Return the (x, y) coordinate for the center point of the cell that contains the specified text.  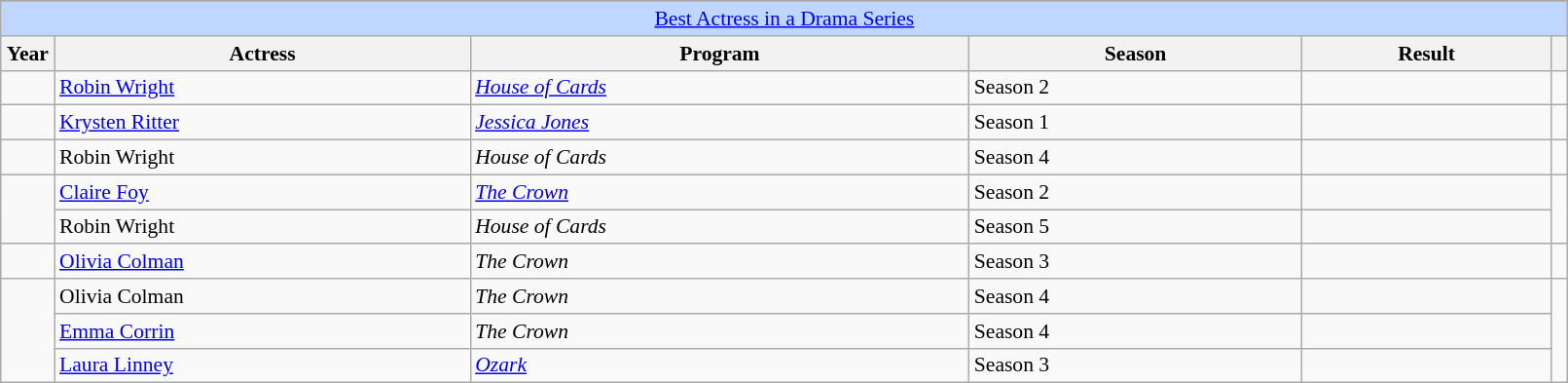
Program (720, 54)
Season (1136, 54)
Krysten Ritter (263, 123)
Result (1426, 54)
Claire Foy (263, 192)
Ozark (720, 365)
Laura Linney (263, 365)
Season 5 (1136, 227)
Season 1 (1136, 123)
Actress (263, 54)
Year (27, 54)
Best Actress in a Drama Series (784, 19)
Jessica Jones (720, 123)
Emma Corrin (263, 331)
